Locate the cell with the specified text and output its (x, y) center coordinate. 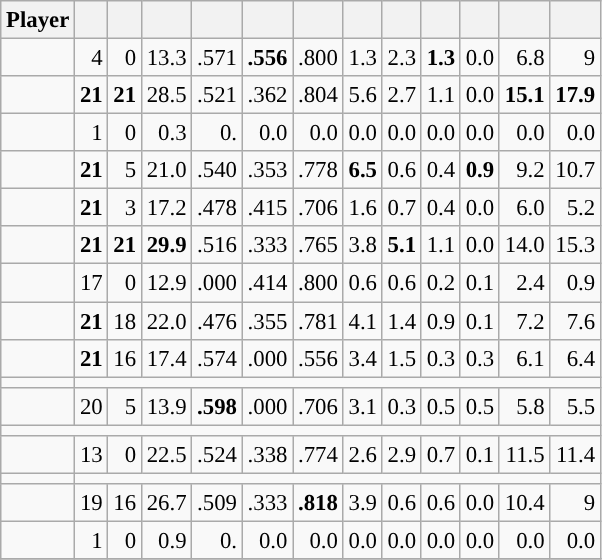
.774 (318, 455)
.781 (318, 321)
3.9 (362, 503)
7.2 (524, 321)
1.4 (402, 321)
5.8 (524, 406)
5.5 (575, 406)
.524 (217, 455)
4.1 (362, 321)
3 (124, 208)
18 (124, 321)
.516 (217, 245)
22.5 (166, 455)
29.9 (166, 245)
13.9 (166, 406)
5.6 (362, 95)
.355 (267, 321)
11.4 (575, 455)
3.1 (362, 406)
.765 (318, 245)
17.9 (575, 95)
.540 (217, 170)
17.4 (166, 358)
15.1 (524, 95)
.574 (217, 358)
6.4 (575, 358)
26.7 (166, 503)
2.6 (362, 455)
13.3 (166, 58)
.521 (217, 95)
.804 (318, 95)
28.5 (166, 95)
0.2 (440, 283)
3.4 (362, 358)
19 (92, 503)
2.9 (402, 455)
7.6 (575, 321)
11.5 (524, 455)
Player (38, 20)
6.5 (362, 170)
5.1 (402, 245)
21.0 (166, 170)
2.4 (524, 283)
17 (92, 283)
.478 (217, 208)
1.5 (402, 358)
2.7 (402, 95)
3.8 (362, 245)
4 (92, 58)
.338 (267, 455)
6.1 (524, 358)
6.0 (524, 208)
20 (92, 406)
.509 (217, 503)
.414 (267, 283)
1.6 (362, 208)
9.2 (524, 170)
.415 (267, 208)
.778 (318, 170)
.818 (318, 503)
10.4 (524, 503)
.353 (267, 170)
15.3 (575, 245)
5.2 (575, 208)
.598 (217, 406)
.571 (217, 58)
14.0 (524, 245)
13 (92, 455)
22.0 (166, 321)
17.2 (166, 208)
.362 (267, 95)
12.9 (166, 283)
2.3 (402, 58)
10.7 (575, 170)
.476 (217, 321)
6.8 (524, 58)
